Find where the given text appears and provide that cell's center as (x, y) coordinate. 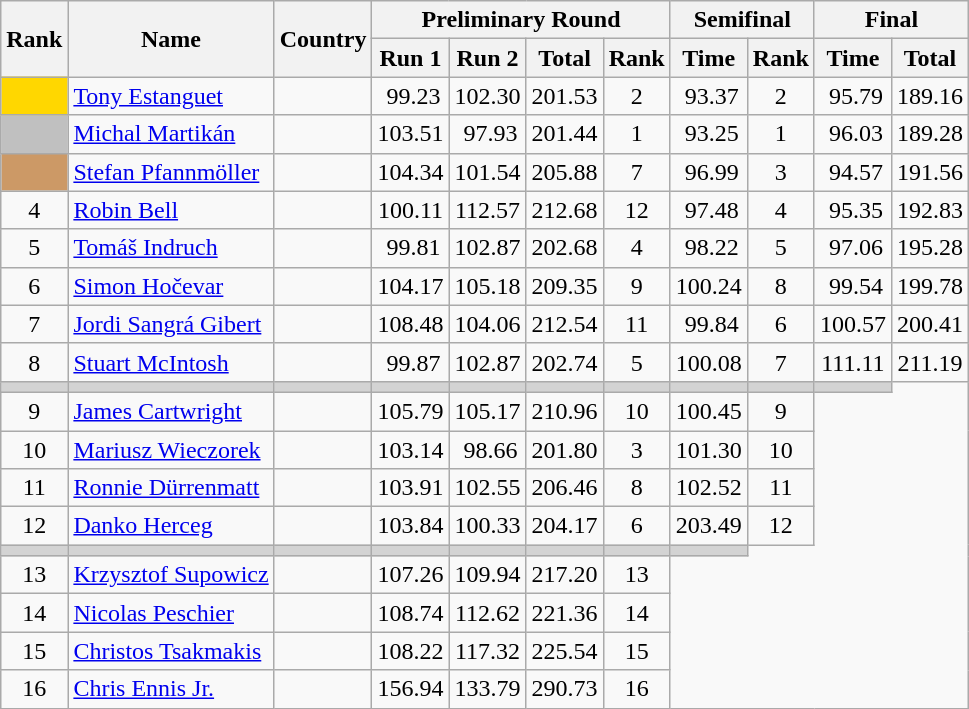
102.55 (488, 488)
195.28 (930, 248)
101.54 (488, 172)
95.35 (852, 210)
Semifinal (742, 20)
Preliminary Round (521, 20)
192.83 (930, 210)
102.52 (708, 488)
202.74 (564, 362)
98.66 (488, 449)
Ronnie Dürrenmatt (171, 488)
117.32 (488, 651)
209.35 (564, 286)
201.44 (564, 134)
212.54 (564, 324)
97.06 (852, 248)
Stefan Pfannmöller (171, 172)
Danko Herceg (171, 526)
100.08 (708, 362)
Mariusz Wieczorek (171, 449)
211.19 (930, 362)
201.80 (564, 449)
103.91 (410, 488)
Stuart McIntosh (171, 362)
109.94 (488, 575)
Name (171, 39)
104.06 (488, 324)
93.37 (708, 96)
104.34 (410, 172)
202.68 (564, 248)
205.88 (564, 172)
Run 2 (488, 58)
111.11 (852, 362)
100.11 (410, 210)
Tony Estanguet (171, 96)
99.87 (410, 362)
Michal Martikán (171, 134)
99.84 (708, 324)
112.57 (488, 210)
210.96 (564, 411)
Chris Ennis Jr. (171, 689)
97.48 (708, 210)
Simon Hočevar (171, 286)
100.45 (708, 411)
95.79 (852, 96)
100.24 (708, 286)
Country (323, 39)
200.41 (930, 324)
97.93 (488, 134)
93.25 (708, 134)
94.57 (852, 172)
199.78 (930, 286)
100.57 (852, 324)
133.79 (488, 689)
105.79 (410, 411)
191.56 (930, 172)
105.18 (488, 286)
96.03 (852, 134)
104.17 (410, 286)
Krzysztof Supowicz (171, 575)
Jordi Sangrá Gibert (171, 324)
290.73 (564, 689)
103.14 (410, 449)
Christos Tsakmakis (171, 651)
221.36 (564, 613)
Run 1 (410, 58)
204.17 (564, 526)
102.30 (488, 96)
217.20 (564, 575)
96.99 (708, 172)
225.54 (564, 651)
108.48 (410, 324)
103.51 (410, 134)
103.84 (410, 526)
212.68 (564, 210)
99.81 (410, 248)
189.28 (930, 134)
98.22 (708, 248)
156.94 (410, 689)
James Cartwright (171, 411)
206.46 (564, 488)
201.53 (564, 96)
100.33 (488, 526)
189.16 (930, 96)
108.22 (410, 651)
101.30 (708, 449)
Final (891, 20)
105.17 (488, 411)
108.74 (410, 613)
Nicolas Peschier (171, 613)
203.49 (708, 526)
112.62 (488, 613)
Robin Bell (171, 210)
99.23 (410, 96)
Tomáš Indruch (171, 248)
99.54 (852, 286)
107.26 (410, 575)
